Return the [X, Y] coordinate for the center point of the cell that contains the specified text.  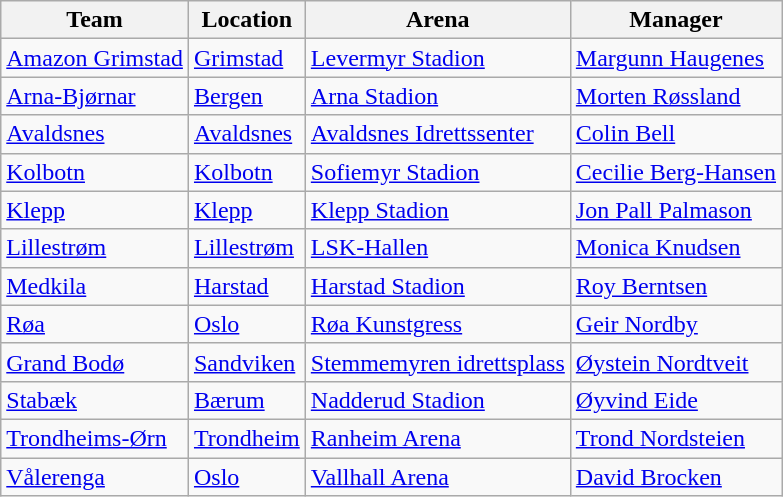
Levermyr Stadion [438, 58]
Klepp Stadion [438, 210]
Arena [438, 20]
Trond Nordsteien [676, 438]
Roy Berntsen [676, 286]
Morten Røssland [676, 96]
Stabæk [95, 400]
Geir Nordby [676, 324]
Harstad [246, 286]
Ranheim Arena [438, 438]
Trondheim [246, 438]
Medkila [95, 286]
Avaldsnes Idrettssenter [438, 134]
Sofiemyr Stadion [438, 172]
Vallhall Arena [438, 477]
Harstad Stadion [438, 286]
Grand Bodø [95, 362]
Arna Stadion [438, 96]
Bergen [246, 96]
Øystein Nordtveit [676, 362]
Jon Pall Palmason [676, 210]
Location [246, 20]
LSK-Hallen [438, 248]
Vålerenga [95, 477]
Stemmemyren idrettsplass [438, 362]
Sandviken [246, 362]
David Brocken [676, 477]
Cecilie Berg-Hansen [676, 172]
Team [95, 20]
Amazon Grimstad [95, 58]
Arna-Bjørnar [95, 96]
Manager [676, 20]
Grimstad [246, 58]
Røa [95, 324]
Trondheims-Ørn [95, 438]
Monica Knudsen [676, 248]
Margunn Haugenes [676, 58]
Røa Kunstgress [438, 324]
Nadderud Stadion [438, 400]
Øyvind Eide [676, 400]
Bærum [246, 400]
Colin Bell [676, 134]
